Locate the cell with the specified text and output its [x, y] center coordinate. 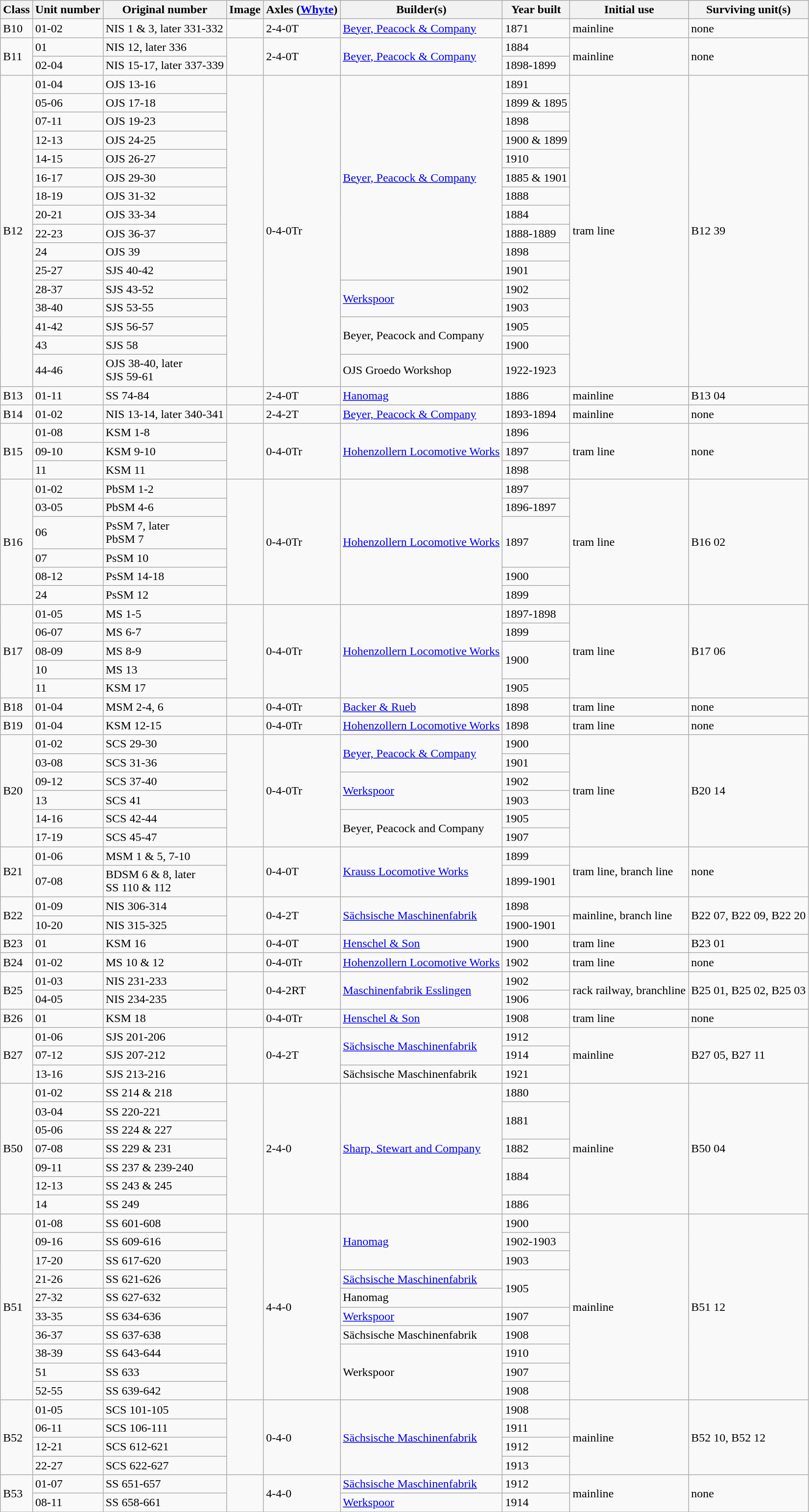
B22 07, B22 09, B22 20 [748, 916]
SJS 58 [165, 345]
MS 1-5 [165, 614]
17-19 [68, 837]
NIS 13-14, later 340-341 [165, 414]
NIS 12, later 336 [165, 47]
1888 [536, 196]
07 [68, 558]
B25 01, B25 02, B25 03 [748, 990]
1885 & 1901 [536, 177]
Builder(s) [421, 10]
MS 10 & 12 [165, 962]
Year built [536, 10]
KSM 17 [165, 688]
28-37 [68, 289]
52-55 [68, 1391]
KSM 18 [165, 1018]
KSM 16 [165, 944]
B14 [17, 414]
NIS 306-314 [165, 907]
SCS 31-36 [165, 763]
SJS 207-212 [165, 1055]
SCS 106-111 [165, 1428]
SJS 201-206 [165, 1037]
21-26 [68, 1279]
NIS 15-17, later 337-339 [165, 66]
KSM 1-8 [165, 433]
1900 & 1899 [536, 140]
1900-1901 [536, 925]
18-19 [68, 196]
B50 04 [748, 1148]
B51 12 [748, 1307]
NIS 1 & 3, later 331-332 [165, 28]
MS 13 [165, 670]
Unit number [68, 10]
B50 [17, 1148]
01-11 [68, 395]
PbSM 4-6 [165, 507]
25-27 [68, 271]
SS 229 & 231 [165, 1148]
B26 [17, 1018]
22-23 [68, 233]
07-11 [68, 121]
SS 74-84 [165, 395]
SS 243 & 245 [165, 1186]
08-11 [68, 1503]
06 [68, 533]
1871 [536, 28]
SCS 37-40 [165, 781]
tram line, branch line [629, 872]
1921 [536, 1074]
51 [68, 1372]
B12 [17, 231]
NIS 315-325 [165, 925]
17-20 [68, 1260]
14 [68, 1205]
36-37 [68, 1335]
B23 [17, 944]
SS 658-661 [165, 1503]
B17 06 [748, 651]
43 [68, 345]
SS 617-620 [165, 1260]
1882 [536, 1148]
1896 [536, 433]
SS 621-626 [165, 1279]
1881 [536, 1120]
PsSM 14-18 [165, 577]
38-40 [68, 308]
12-21 [68, 1446]
1893-1894 [536, 414]
1906 [536, 1000]
01-07 [68, 1484]
1902-1903 [536, 1242]
B18 [17, 707]
MSM 2-4, 6 [165, 707]
MSM 1 & 5, 7-10 [165, 856]
14-16 [68, 818]
B20 [17, 791]
09-10 [68, 451]
1888-1889 [536, 233]
BDSM 6 & 8, laterSS 110 & 112 [165, 881]
0-4-2RT [302, 990]
1899-1901 [536, 881]
B19 [17, 725]
SS 634-636 [165, 1316]
B17 [17, 651]
13 [68, 800]
SJS 213-216 [165, 1074]
09-16 [68, 1242]
MS 6-7 [165, 632]
B10 [17, 28]
03-08 [68, 763]
Surviving unit(s) [748, 10]
1898-1899 [536, 66]
PsSM 10 [165, 558]
OJS 29-30 [165, 177]
SS 609-616 [165, 1242]
SJS 40-42 [165, 271]
03-05 [68, 507]
SS 627-632 [165, 1298]
01-03 [68, 981]
OJS 17-18 [165, 103]
mainline, branch line [629, 916]
09-11 [68, 1167]
0-4-0 [302, 1437]
SS 214 & 218 [165, 1093]
Backer & Rueb [421, 707]
04-05 [68, 1000]
B21 [17, 872]
10 [68, 670]
B13 [17, 395]
SCS 42-44 [165, 818]
13-16 [68, 1074]
06-11 [68, 1428]
SJS 43-52 [165, 289]
OJS 26-27 [165, 159]
B51 [17, 1307]
SS 639-642 [165, 1391]
B12 39 [748, 231]
Sharp, Stewart and Company [421, 1148]
08-12 [68, 577]
B25 [17, 990]
OJS 31-32 [165, 196]
NIS 231-233 [165, 981]
SCS 101-105 [165, 1409]
1899 & 1895 [536, 103]
41-42 [68, 326]
SS 601-608 [165, 1223]
B22 [17, 916]
SCS 622-627 [165, 1465]
44-46 [68, 370]
SS 249 [165, 1205]
09-12 [68, 781]
07-12 [68, 1055]
OJS Groedo Workshop [421, 370]
06-07 [68, 632]
B27 05, B27 11 [748, 1055]
Krauss Locomotive Works [421, 872]
OJS 24-25 [165, 140]
B27 [17, 1055]
1922-1923 [536, 370]
B23 01 [748, 944]
NIS 234-235 [165, 1000]
OJS 13-16 [165, 84]
2-4-0 [302, 1148]
KSM 11 [165, 470]
SS 220-221 [165, 1111]
08-09 [68, 651]
B13 04 [748, 395]
B11 [17, 56]
B52 [17, 1437]
02-04 [68, 66]
Maschinenfabrik Esslingen [421, 990]
27-32 [68, 1298]
2-4-2T [302, 414]
SS 637-638 [165, 1335]
38-39 [68, 1353]
01-09 [68, 907]
SS 643-644 [165, 1353]
OJS 39 [165, 252]
Class [17, 10]
B24 [17, 962]
Original number [165, 10]
SCS 29-30 [165, 744]
PsSM 12 [165, 595]
SCS 41 [165, 800]
KSM 9-10 [165, 451]
B16 02 [748, 541]
SS 633 [165, 1372]
SS 651-657 [165, 1484]
Image [245, 10]
03-04 [68, 1111]
SCS 45-47 [165, 837]
B52 10, B52 12 [748, 1437]
OJS 38-40, laterSJS 59-61 [165, 370]
16-17 [68, 177]
20-21 [68, 214]
33-35 [68, 1316]
SJS 56-57 [165, 326]
PsSM 7, laterPbSM 7 [165, 533]
OJS 19-23 [165, 121]
1913 [536, 1465]
1896-1897 [536, 507]
1880 [536, 1093]
OJS 36-37 [165, 233]
10-20 [68, 925]
OJS 33-34 [165, 214]
SJS 53-55 [165, 308]
B16 [17, 541]
SCS 612-621 [165, 1446]
SS 237 & 239-240 [165, 1167]
22-27 [68, 1465]
B15 [17, 451]
1891 [536, 84]
KSM 12-15 [165, 725]
B53 [17, 1493]
Axles (Whyte) [302, 10]
MS 8-9 [165, 651]
1911 [536, 1428]
rack railway, branchline [629, 990]
Initial use [629, 10]
B20 14 [748, 791]
SS 224 & 227 [165, 1130]
PbSM 1-2 [165, 488]
14-15 [68, 159]
1897-1898 [536, 614]
